Provide the [X, Y] coordinate of the cell's center where the given text is located.  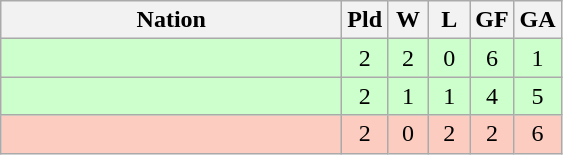
Pld [365, 20]
Nation [172, 20]
L [450, 20]
GF [492, 20]
GA [538, 20]
5 [538, 96]
4 [492, 96]
W [408, 20]
